Pinpoint the cell where the given text exists, returning its (x, y) midpoint coordinate. 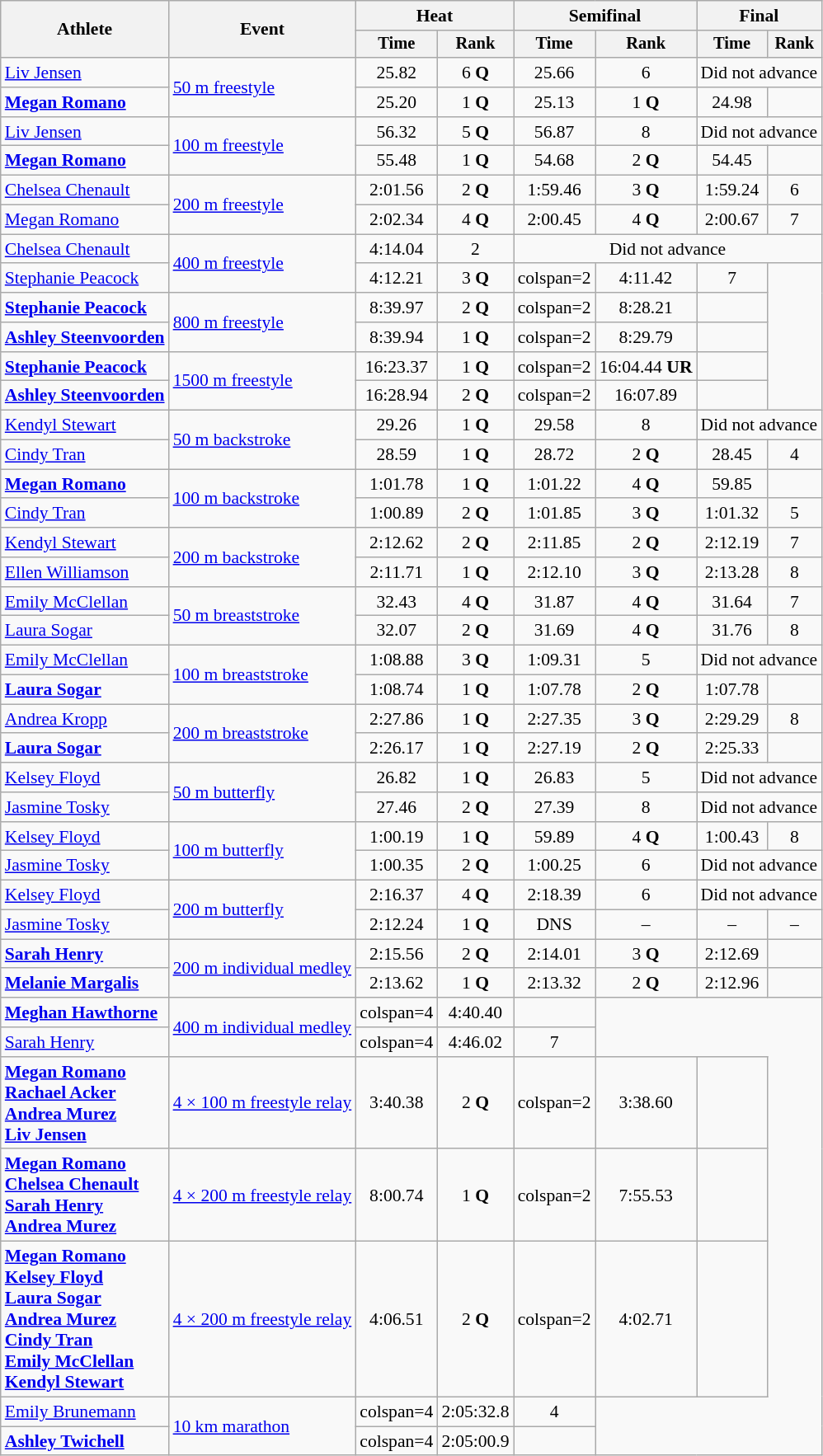
2:00.45 (554, 220)
29.58 (554, 425)
2:27.19 (554, 749)
1:00.89 (396, 514)
3:40.38 (396, 1103)
31.87 (554, 602)
Final (760, 16)
2:25.33 (732, 749)
5 Q (475, 132)
28.45 (732, 455)
16:28.94 (396, 396)
2:14.01 (554, 954)
28.72 (554, 455)
2:27.35 (554, 719)
7:55.53 (647, 1195)
2:13.28 (732, 572)
1:08.74 (396, 690)
8:00.74 (396, 1195)
Megan Romano Chelsea Chenault Sarah Henry Andrea Murez (85, 1195)
200 m individual medley (262, 968)
1500 m freestyle (262, 381)
Athlete (85, 30)
26.83 (554, 777)
800 m freestyle (262, 322)
4:14.04 (396, 249)
59.85 (732, 484)
2:15.56 (396, 954)
3:38.60 (647, 1103)
2:13.62 (396, 984)
2:12.10 (554, 572)
100 m freestyle (262, 147)
2:13.32 (554, 984)
31.69 (554, 631)
2:05:32.8 (475, 1412)
25.82 (396, 73)
2:18.39 (554, 895)
Semifinal (605, 16)
100 m butterfly (262, 851)
Megan Romano Rachael Acker Andrea Murez Liv Jensen (85, 1103)
8:29.79 (647, 337)
1:01.78 (396, 484)
28.59 (396, 455)
Emily Brunemann (85, 1412)
8:28.21 (647, 308)
16:04.44 UR (647, 367)
8:39.94 (396, 337)
Event (262, 30)
31.76 (732, 631)
100 m breaststroke (262, 674)
4:02.71 (647, 1319)
1:00.19 (396, 837)
25.13 (554, 102)
1:01.32 (732, 514)
200 m backstroke (262, 557)
100 m backstroke (262, 498)
DNS (554, 925)
2:00.67 (732, 220)
Heat (434, 16)
27.46 (396, 807)
200 m freestyle (262, 204)
55.48 (396, 161)
1:09.31 (554, 660)
2:02.34 (396, 220)
Melanie Margalis (85, 984)
2:12.62 (396, 542)
4 × 100 m freestyle relay (262, 1103)
2:27.86 (396, 719)
50 m breaststroke (262, 617)
1:59.46 (554, 190)
1:00.25 (554, 866)
8:39.97 (396, 308)
1:00.35 (396, 866)
4:40.40 (475, 1012)
Andrea Kropp (85, 719)
4:46.02 (475, 1042)
27.39 (554, 807)
32.07 (396, 631)
4:12.21 (396, 279)
2:26.17 (396, 749)
6 Q (475, 73)
54.45 (732, 161)
Ashley Twichell (85, 1441)
200 m butterfly (262, 910)
4:06.51 (396, 1319)
Meghan Hawthorne (85, 1012)
2:16.37 (396, 895)
2:29.29 (732, 719)
56.32 (396, 132)
25.20 (396, 102)
2:12.19 (732, 542)
29.26 (396, 425)
1:08.88 (396, 660)
1:01.85 (554, 514)
50 m freestyle (262, 87)
2:11.71 (396, 572)
32.43 (396, 602)
1:01.22 (554, 484)
Ellen Williamson (85, 572)
4:11.42 (647, 279)
2:11.85 (554, 542)
56.87 (554, 132)
2:12.96 (732, 984)
10 km marathon (262, 1426)
2:01.56 (396, 190)
24.98 (732, 102)
16:07.89 (647, 396)
59.89 (554, 837)
25.66 (554, 73)
16:23.37 (396, 367)
31.64 (732, 602)
54.68 (554, 161)
26.82 (396, 777)
2:05:00.9 (475, 1441)
200 m breaststroke (262, 734)
1:59.24 (732, 190)
2 (475, 249)
1:00.43 (732, 837)
50 m backstroke (262, 440)
2:12.69 (732, 954)
50 m butterfly (262, 791)
400 m freestyle (262, 264)
2:12.24 (396, 925)
Megan Romano Kelsey Floyd Laura Sogar Andrea Murez Cindy Tran Emily McClellan Kendyl Stewart (85, 1319)
400 m individual medley (262, 1027)
